Scan for the cell matching the given text and deliver its [X, Y] coordinate at center. 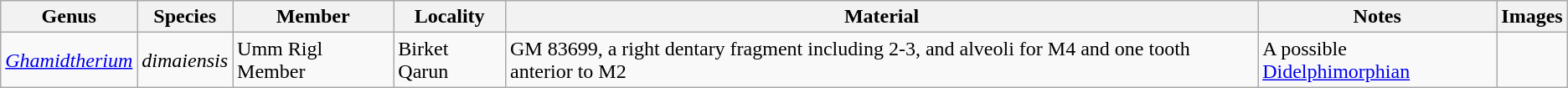
Material [881, 17]
Genus [69, 17]
Notes [1377, 17]
Locality [450, 17]
GM 83699, a right dentary fragment including 2-3, and alveoli for M4 and one tooth anterior to M2 [881, 60]
Birket Qarun [450, 60]
A possible Didelphimorphian [1377, 60]
Ghamidtherium [69, 60]
Images [1532, 17]
dimaiensis [185, 60]
Species [185, 17]
Member [313, 17]
Umm Rigl Member [313, 60]
